Return the (X, Y) coordinate for the center point of the cell that contains the specified text.  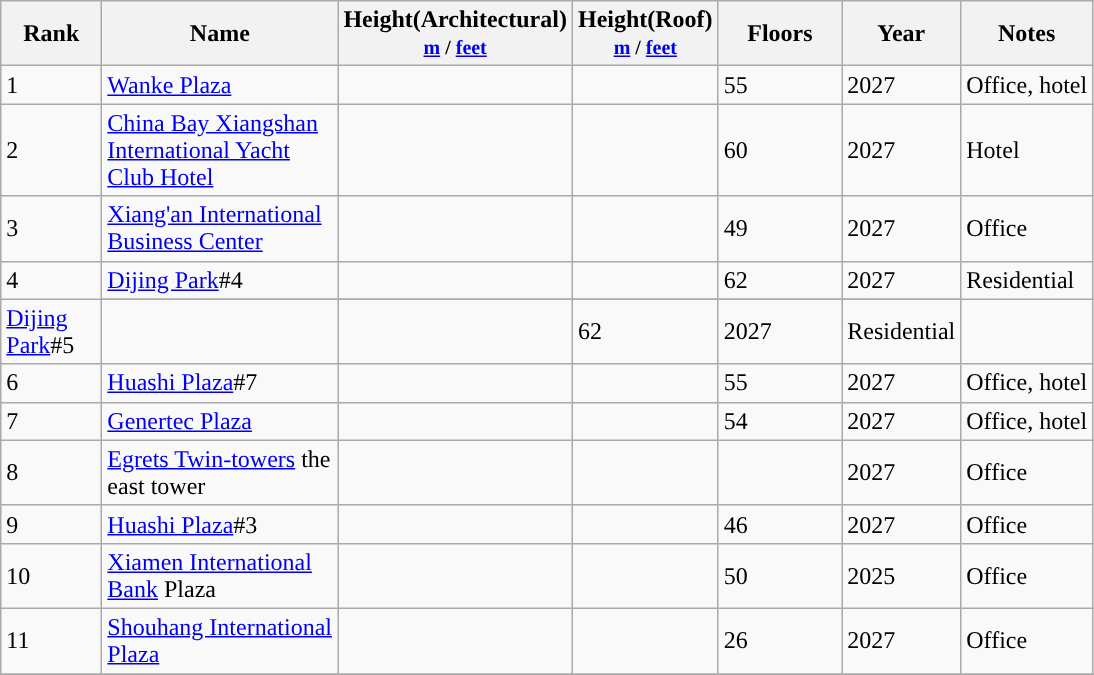
Egrets Twin-towers the east tower (220, 472)
Height(Roof)m / feet (645, 34)
46 (780, 524)
Huashi Plaza#3 (220, 524)
Dijing Park#5 (52, 332)
11 (52, 640)
Name (220, 34)
Xiamen International Bank Plaza (220, 576)
9 (52, 524)
10 (52, 576)
Notes (1027, 34)
Xiang'an International Business Center (220, 228)
60 (780, 150)
Height(Architectural)m / feet (456, 34)
Rank (52, 34)
Dijing Park#4 (220, 280)
2 (52, 150)
Wanke Plaza (220, 85)
Huashi Plaza#7 (220, 383)
54 (780, 421)
4 (52, 280)
China Bay Xiangshan International Yacht Club Hotel (220, 150)
49 (780, 228)
50 (780, 576)
3 (52, 228)
26 (780, 640)
8 (52, 472)
Hotel (1027, 150)
7 (52, 421)
2025 (902, 576)
Floors (780, 34)
Genertec Plaza (220, 421)
1 (52, 85)
Shouhang International Plaza (220, 640)
6 (52, 383)
Year (902, 34)
